Pinpoint the cell where the given text exists, returning its (x, y) midpoint coordinate. 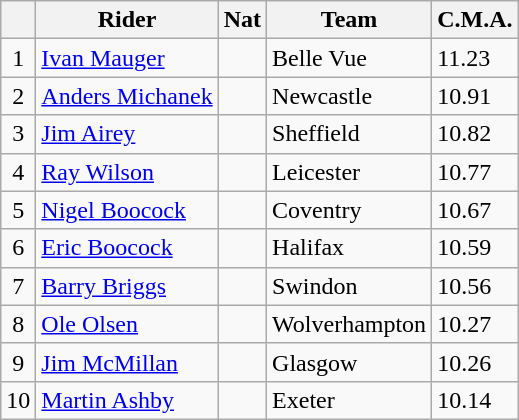
Team (350, 20)
10.67 (475, 210)
Ivan Mauger (127, 58)
Exeter (350, 400)
2 (18, 96)
10.82 (475, 134)
Nigel Boocock (127, 210)
11.23 (475, 58)
Halifax (350, 248)
Wolverhampton (350, 324)
Sheffield (350, 134)
Eric Boocock (127, 248)
Anders Michanek (127, 96)
3 (18, 134)
Barry Briggs (127, 286)
10 (18, 400)
Coventry (350, 210)
C.M.A. (475, 20)
8 (18, 324)
Glasgow (350, 362)
Rider (127, 20)
Belle Vue (350, 58)
5 (18, 210)
10.91 (475, 96)
Nat (242, 20)
10.27 (475, 324)
Ray Wilson (127, 172)
Jim Airey (127, 134)
10.26 (475, 362)
10.14 (475, 400)
10.77 (475, 172)
Jim McMillan (127, 362)
7 (18, 286)
Martin Ashby (127, 400)
10.59 (475, 248)
4 (18, 172)
Ole Olsen (127, 324)
Swindon (350, 286)
6 (18, 248)
1 (18, 58)
Newcastle (350, 96)
10.56 (475, 286)
Leicester (350, 172)
9 (18, 362)
